Extract the [X, Y] coordinate from the center of the cell holding the provided text.  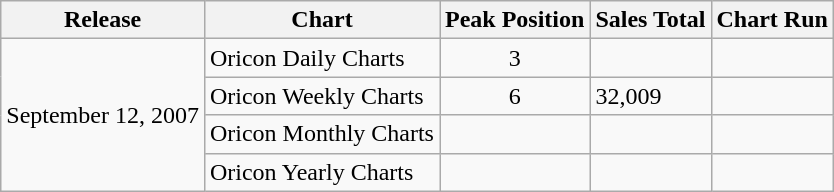
Oricon Yearly Charts [322, 172]
Oricon Weekly Charts [322, 96]
Oricon Monthly Charts [322, 134]
Peak Position [515, 20]
Chart Run [772, 20]
Sales Total [650, 20]
Release [103, 20]
32,009 [650, 96]
September 12, 2007 [103, 115]
Oricon Daily Charts [322, 58]
3 [515, 58]
6 [515, 96]
Chart [322, 20]
